Find where the given text appears and provide that cell's center as [x, y] coordinate. 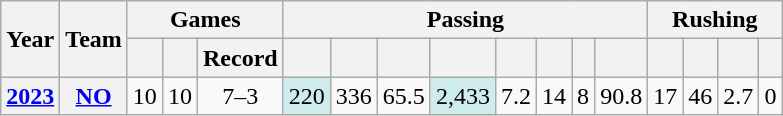
0 [770, 96]
90.8 [622, 96]
Year [30, 39]
8 [584, 96]
Games [205, 20]
NO [94, 96]
2.7 [738, 96]
7–3 [240, 96]
Record [240, 58]
Rushing [715, 20]
2023 [30, 96]
17 [666, 96]
Team [94, 39]
336 [354, 96]
7.2 [516, 96]
2,433 [462, 96]
65.5 [404, 96]
14 [554, 96]
46 [700, 96]
220 [306, 96]
Passing [465, 20]
